For the text-containing cell, return its midpoint in [x, y] coordinate format. 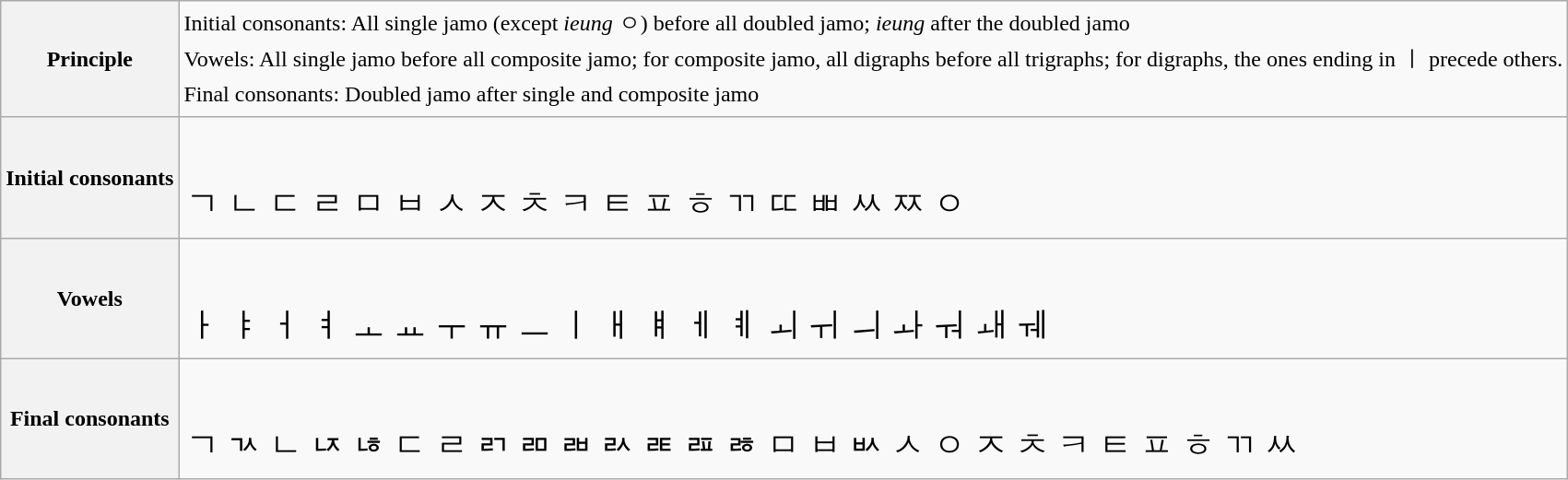
ㅏ ㅑ ㅓ ㅕ ㅗ ㅛ ㅜ ㅠ ㅡ ㅣ ㅐ ㅒ ㅔ ㅖ ㅚ ㅟ ㅢ ㅘ ㅝ ㅙ ㅞ [874, 299]
ㄱ ㄳ ㄴ ㄵ ㄶ ㄷ ㄹ ㄺ ㄻ ㄼ ㄽ ㄾ ㄿ ㅀ ㅁ ㅂ ㅄ ㅅ ㅇ ㅈ ㅊ ㅋ ㅌ ㅍ ㅎ ㄲ ㅆ [874, 418]
Vowels [90, 299]
Final consonants [90, 418]
Initial consonants [90, 177]
ㄱ ㄴ ㄷ ㄹ ㅁ ㅂ ㅅ ㅈ ㅊ ㅋ ㅌ ㅍ ㅎ ㄲ ㄸ ㅃ ㅆ ㅉ ㅇ [874, 177]
Principle [90, 59]
